Capture the cell that displays the provided text and extract its [x, y] central coordinate. 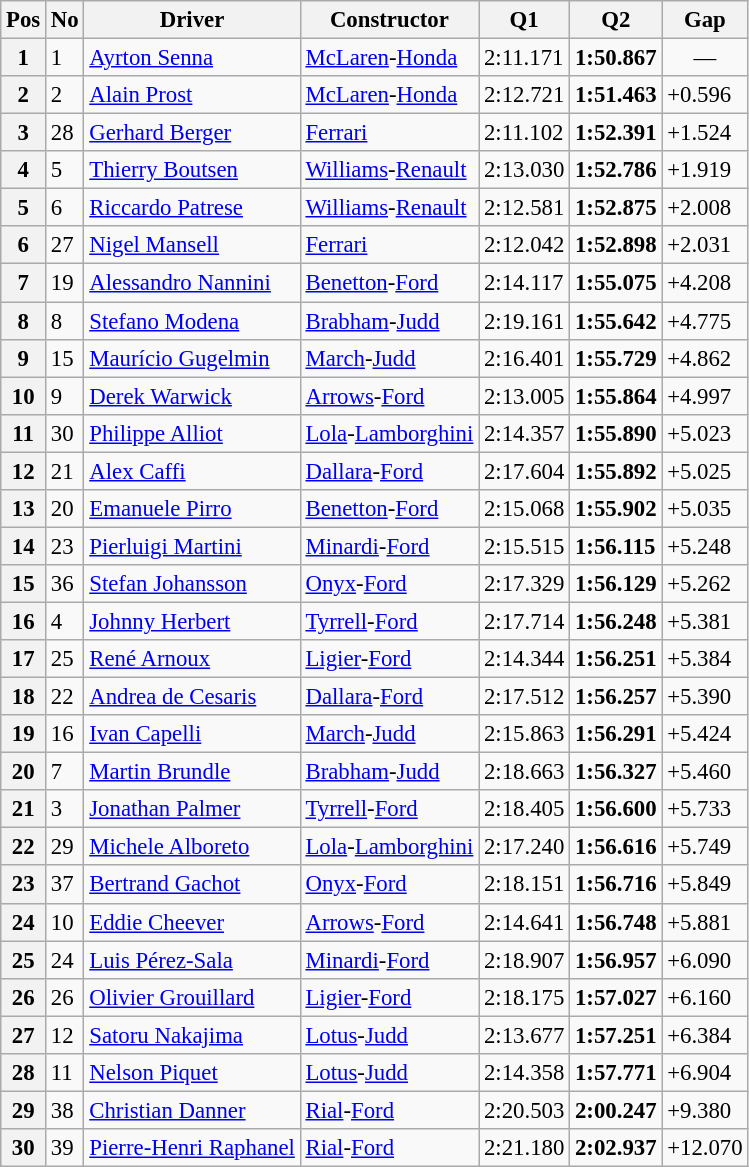
Derek Warwick [192, 396]
Q2 [616, 20]
Philippe Alliot [192, 433]
+4.997 [705, 396]
2:13.677 [524, 1035]
+6.160 [705, 997]
No [65, 20]
René Arnoux [192, 659]
Alex Caffi [192, 471]
1:55.642 [616, 321]
17 [24, 659]
2:17.512 [524, 697]
2:18.175 [524, 997]
Alessandro Nannini [192, 283]
2:14.357 [524, 433]
+2.008 [705, 208]
Ayrton Senna [192, 58]
Q1 [524, 20]
Olivier Grouillard [192, 997]
2:18.907 [524, 960]
Thierry Boutsen [192, 170]
+9.380 [705, 1110]
38 [65, 1110]
2:15.863 [524, 734]
1:56.291 [616, 734]
2:11.102 [524, 133]
2:15.515 [524, 546]
1:50.867 [616, 58]
2:12.581 [524, 208]
Bertrand Gachot [192, 885]
+6.090 [705, 960]
Emanuele Pirro [192, 509]
1:52.391 [616, 133]
13 [24, 509]
2:00.247 [616, 1110]
Stefano Modena [192, 321]
1:56.248 [616, 621]
+5.262 [705, 584]
1:52.898 [616, 245]
Pierluigi Martini [192, 546]
2:13.005 [524, 396]
2:02.937 [616, 1148]
Constructor [389, 20]
2:14.358 [524, 1073]
+4.862 [705, 358]
1:52.875 [616, 208]
2:17.604 [524, 471]
1:55.075 [616, 283]
Driver [192, 20]
37 [65, 885]
2:19.161 [524, 321]
Michele Alboreto [192, 847]
2:18.151 [524, 885]
+5.384 [705, 659]
2:17.714 [524, 621]
1:55.892 [616, 471]
Stefan Johansson [192, 584]
Martin Brundle [192, 772]
+6.384 [705, 1035]
+5.749 [705, 847]
+5.023 [705, 433]
Johnny Herbert [192, 621]
+5.849 [705, 885]
+4.775 [705, 321]
+1.524 [705, 133]
— [705, 58]
1:57.027 [616, 997]
1:56.251 [616, 659]
36 [65, 584]
Pos [24, 20]
+2.031 [705, 245]
2:13.030 [524, 170]
Ivan Capelli [192, 734]
1:56.600 [616, 809]
Riccardo Patrese [192, 208]
1:55.902 [616, 509]
18 [24, 697]
Nelson Piquet [192, 1073]
+5.881 [705, 922]
Christian Danner [192, 1110]
2:15.068 [524, 509]
1:51.463 [616, 95]
2:12.042 [524, 245]
2:14.641 [524, 922]
Jonathan Palmer [192, 809]
1:56.257 [616, 697]
Gap [705, 20]
Andrea de Cesaris [192, 697]
39 [65, 1148]
1:56.716 [616, 885]
+6.904 [705, 1073]
2:16.401 [524, 358]
1:56.115 [616, 546]
1:55.890 [616, 433]
1:57.771 [616, 1073]
+5.381 [705, 621]
1:56.616 [616, 847]
Satoru Nakajima [192, 1035]
1:55.729 [616, 358]
+4.208 [705, 283]
1:56.748 [616, 922]
Alain Prost [192, 95]
1:56.957 [616, 960]
14 [24, 546]
2:17.240 [524, 847]
2:18.405 [524, 809]
2:21.180 [524, 1148]
2:14.344 [524, 659]
Eddie Cheever [192, 922]
2:11.171 [524, 58]
Pierre-Henri Raphanel [192, 1148]
+12.070 [705, 1148]
2:12.721 [524, 95]
2:18.663 [524, 772]
+0.596 [705, 95]
+5.733 [705, 809]
2:14.117 [524, 283]
1:56.129 [616, 584]
+1.919 [705, 170]
+5.248 [705, 546]
Gerhard Berger [192, 133]
+5.424 [705, 734]
+5.025 [705, 471]
Nigel Mansell [192, 245]
1:52.786 [616, 170]
1:57.251 [616, 1035]
1:56.327 [616, 772]
1:55.864 [616, 396]
Luis Pérez-Sala [192, 960]
2:17.329 [524, 584]
+5.390 [705, 697]
+5.460 [705, 772]
Maurício Gugelmin [192, 358]
2:20.503 [524, 1110]
+5.035 [705, 509]
